Pinpoint the cell where the given text exists, returning its [X, Y] midpoint coordinate. 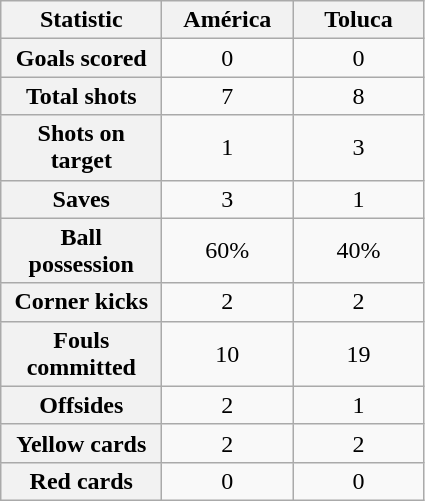
Yellow cards [82, 443]
América [228, 20]
Shots on target [82, 148]
Ball possession [82, 250]
Toluca [358, 20]
Statistic [82, 20]
8 [358, 96]
Red cards [82, 481]
Total shots [82, 96]
19 [358, 354]
40% [358, 250]
60% [228, 250]
Saves [82, 199]
7 [228, 96]
Corner kicks [82, 302]
Fouls committed [82, 354]
10 [228, 354]
Goals scored [82, 58]
Offsides [82, 405]
